Return the [X, Y] coordinate for the center point of the cell that contains the specified text.  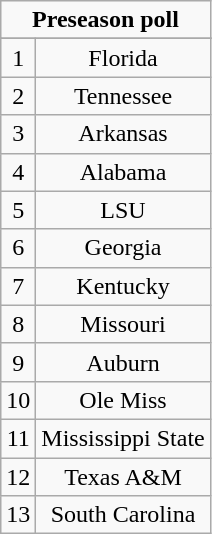
12 [18, 477]
4 [18, 172]
Mississippi State [123, 438]
Kentucky [123, 286]
5 [18, 210]
2 [18, 96]
13 [18, 515]
Georgia [123, 248]
6 [18, 248]
Florida [123, 58]
9 [18, 362]
Arkansas [123, 134]
Auburn [123, 362]
3 [18, 134]
Ole Miss [123, 400]
Texas A&M [123, 477]
Alabama [123, 172]
8 [18, 324]
1 [18, 58]
Missouri [123, 324]
Tennessee [123, 96]
South Carolina [123, 515]
Preseason poll [106, 20]
11 [18, 438]
7 [18, 286]
LSU [123, 210]
10 [18, 400]
